Capture the cell that displays the provided text and extract its [x, y] central coordinate. 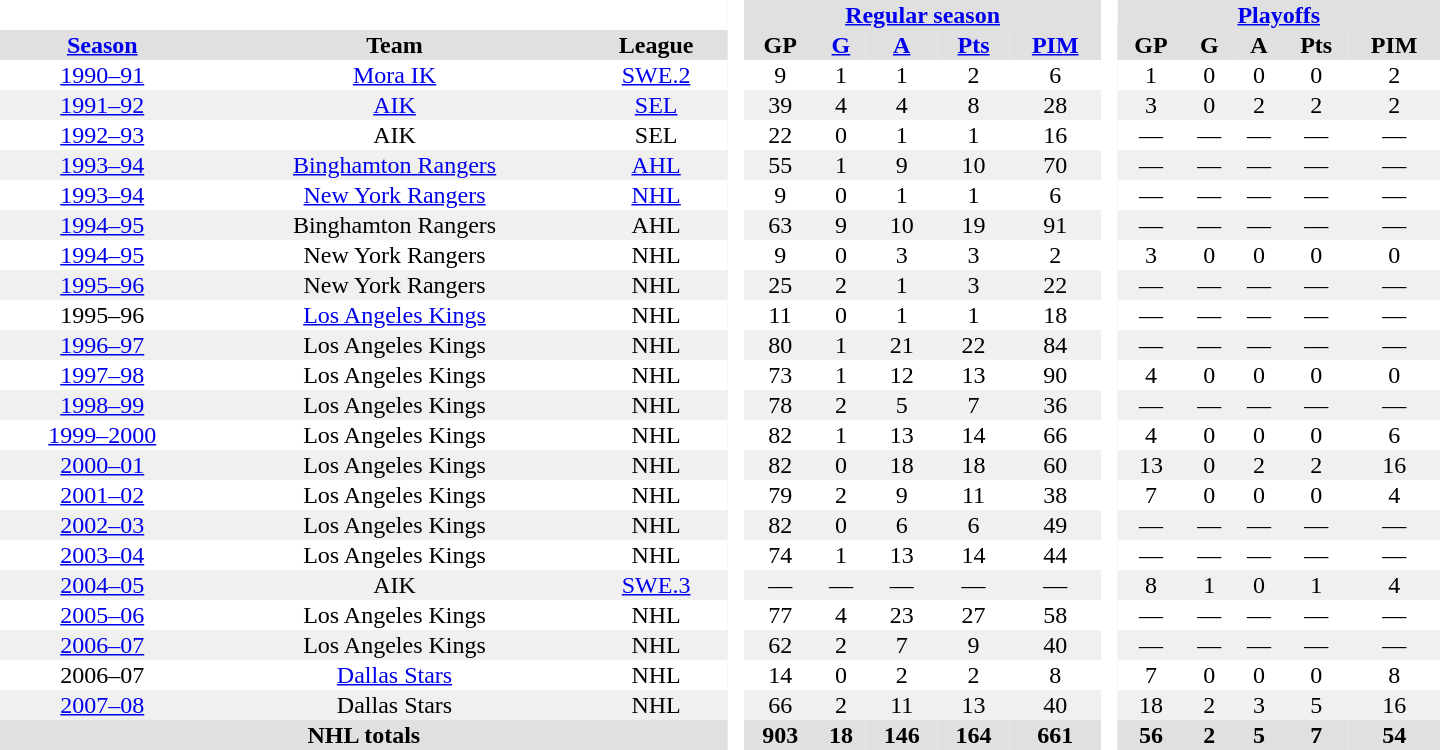
78 [780, 405]
70 [1054, 165]
38 [1054, 495]
21 [902, 345]
Regular season [922, 15]
27 [974, 615]
36 [1054, 405]
146 [902, 735]
903 [780, 735]
2002–03 [102, 525]
2000–01 [102, 465]
84 [1054, 345]
58 [1054, 615]
1999–2000 [102, 435]
90 [1054, 375]
SWE.3 [656, 585]
55 [780, 165]
1992–93 [102, 135]
NHL totals [364, 735]
1997–98 [102, 375]
2007–08 [102, 705]
44 [1054, 555]
60 [1054, 465]
54 [1394, 735]
SWE.2 [656, 75]
62 [780, 645]
164 [974, 735]
1998–99 [102, 405]
28 [1054, 105]
25 [780, 285]
56 [1152, 735]
2004–05 [102, 585]
2003–04 [102, 555]
91 [1054, 225]
Season [102, 45]
74 [780, 555]
661 [1054, 735]
Playoffs [1279, 15]
19 [974, 225]
2001–02 [102, 495]
League [656, 45]
Team [394, 45]
Mora IK [394, 75]
1991–92 [102, 105]
49 [1054, 525]
23 [902, 615]
80 [780, 345]
1996–97 [102, 345]
79 [780, 495]
77 [780, 615]
2005–06 [102, 615]
12 [902, 375]
1990–91 [102, 75]
73 [780, 375]
39 [780, 105]
63 [780, 225]
